Return the (X, Y) coordinate for the center point of the cell that contains the specified text.  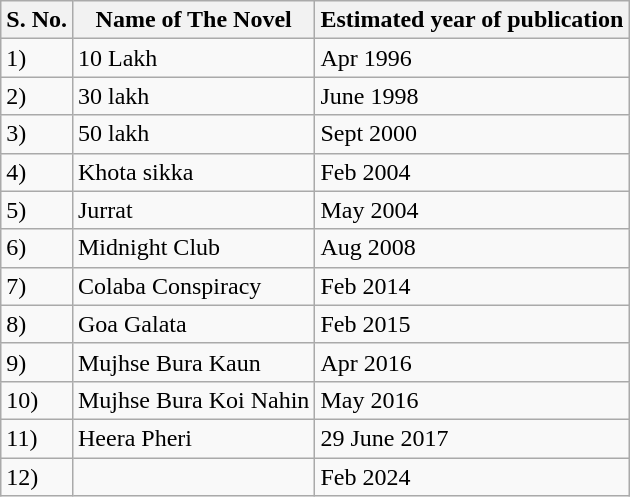
11) (37, 438)
6) (37, 248)
3) (37, 134)
5) (37, 210)
29 June 2017 (472, 438)
Estimated year of publication (472, 20)
1) (37, 58)
4) (37, 172)
Name of The Novel (193, 20)
Mujhse Bura Koi Nahin (193, 400)
2) (37, 96)
Feb 2014 (472, 286)
30 lakh (193, 96)
Khota sikka (193, 172)
50 lakh (193, 134)
10 Lakh (193, 58)
Apr 2016 (472, 362)
10) (37, 400)
Colaba Conspiracy (193, 286)
8) (37, 324)
Feb 2004 (472, 172)
7) (37, 286)
Midnight Club (193, 248)
Goa Galata (193, 324)
Mujhse Bura Kaun (193, 362)
May 2004 (472, 210)
S. No. (37, 20)
June 1998 (472, 96)
Heera Pheri (193, 438)
Sept 2000 (472, 134)
Apr 1996 (472, 58)
May 2016 (472, 400)
Feb 2024 (472, 477)
Aug 2008 (472, 248)
Feb 2015 (472, 324)
12) (37, 477)
9) (37, 362)
Jurrat (193, 210)
